Detect which cell encompasses the target text, then output its [X, Y] center coordinate. 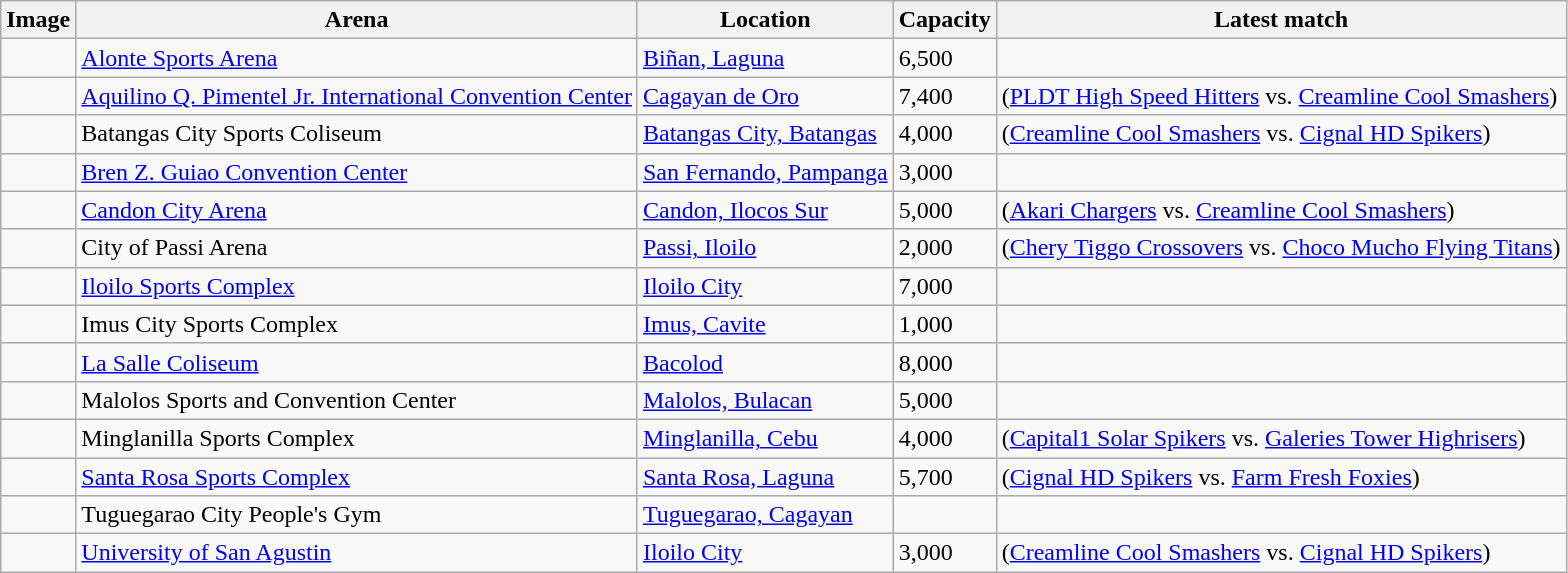
Batangas City Sports Coliseum [357, 134]
University of San Agustin [357, 553]
(PLDT High Speed Hitters vs. Creamline Cool Smashers) [1281, 96]
Malolos, Bulacan [765, 400]
7,400 [944, 96]
San Fernando, Pampanga [765, 172]
Capacity [944, 20]
Santa Rosa, Laguna [765, 477]
Cagayan de Oro [765, 96]
6,500 [944, 58]
La Salle Coliseum [357, 362]
Candon City Arena [357, 210]
Imus City Sports Complex [357, 324]
Bacolod [765, 362]
Bren Z. Guiao Convention Center [357, 172]
Malolos Sports and Convention Center [357, 400]
Minglanilla, Cebu [765, 438]
Imus, Cavite [765, 324]
Arena [357, 20]
1,000 [944, 324]
Aquilino Q. Pimentel Jr. International Convention Center [357, 96]
(Capital1 Solar Spikers vs. Galeries Tower Highrisers) [1281, 438]
Biñan, Laguna [765, 58]
Batangas City, Batangas [765, 134]
(Cignal HD Spikers vs. Farm Fresh Foxies) [1281, 477]
Minglanilla Sports Complex [357, 438]
Iloilo Sports Complex [357, 286]
Passi, Iloilo [765, 248]
(Akari Chargers vs. Creamline Cool Smashers) [1281, 210]
Alonte Sports Arena [357, 58]
Image [38, 20]
Latest match [1281, 20]
(Chery Tiggo Crossovers vs. Choco Mucho Flying Titans) [1281, 248]
City of Passi Arena [357, 248]
Santa Rosa Sports Complex [357, 477]
Tuguegarao, Cagayan [765, 515]
8,000 [944, 362]
Location [765, 20]
Candon, Ilocos Sur [765, 210]
7,000 [944, 286]
Tuguegarao City People's Gym [357, 515]
2,000 [944, 248]
5,700 [944, 477]
